For the text-containing cell, return its midpoint in [X, Y] coordinate format. 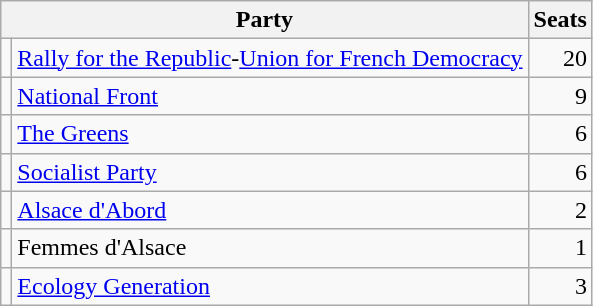
2 [560, 210]
1 [560, 248]
9 [560, 96]
Rally for the Republic-Union for French Democracy [270, 58]
National Front [270, 96]
3 [560, 286]
Party [264, 20]
Socialist Party [270, 172]
20 [560, 58]
Seats [560, 20]
Alsace d'Abord [270, 210]
The Greens [270, 134]
Femmes d'Alsace [270, 248]
Ecology Generation [270, 286]
